Return (X, Y) of the center of cell containing provided text 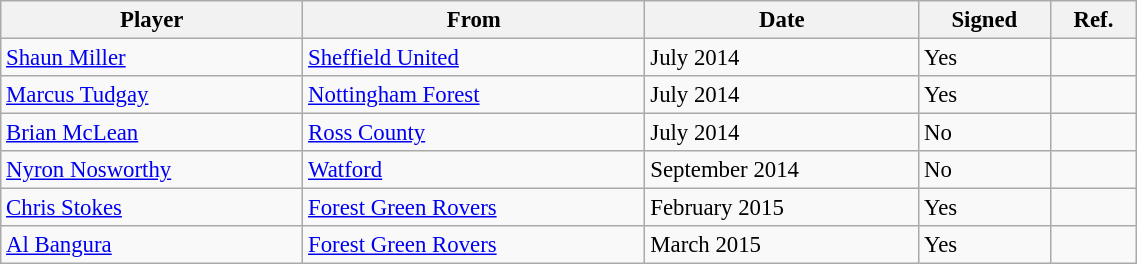
Chris Stokes (152, 208)
September 2014 (782, 170)
Nottingham Forest (474, 95)
Player (152, 20)
Ref. (1094, 20)
Brian McLean (152, 133)
Marcus Tudgay (152, 95)
Al Bangura (152, 245)
Sheffield United (474, 58)
March 2015 (782, 245)
Shaun Miller (152, 58)
From (474, 20)
Ross County (474, 133)
Watford (474, 170)
Signed (984, 20)
February 2015 (782, 208)
Date (782, 20)
Nyron Nosworthy (152, 170)
